Output the (X, Y) coordinate of the center of the cell containing the given text.  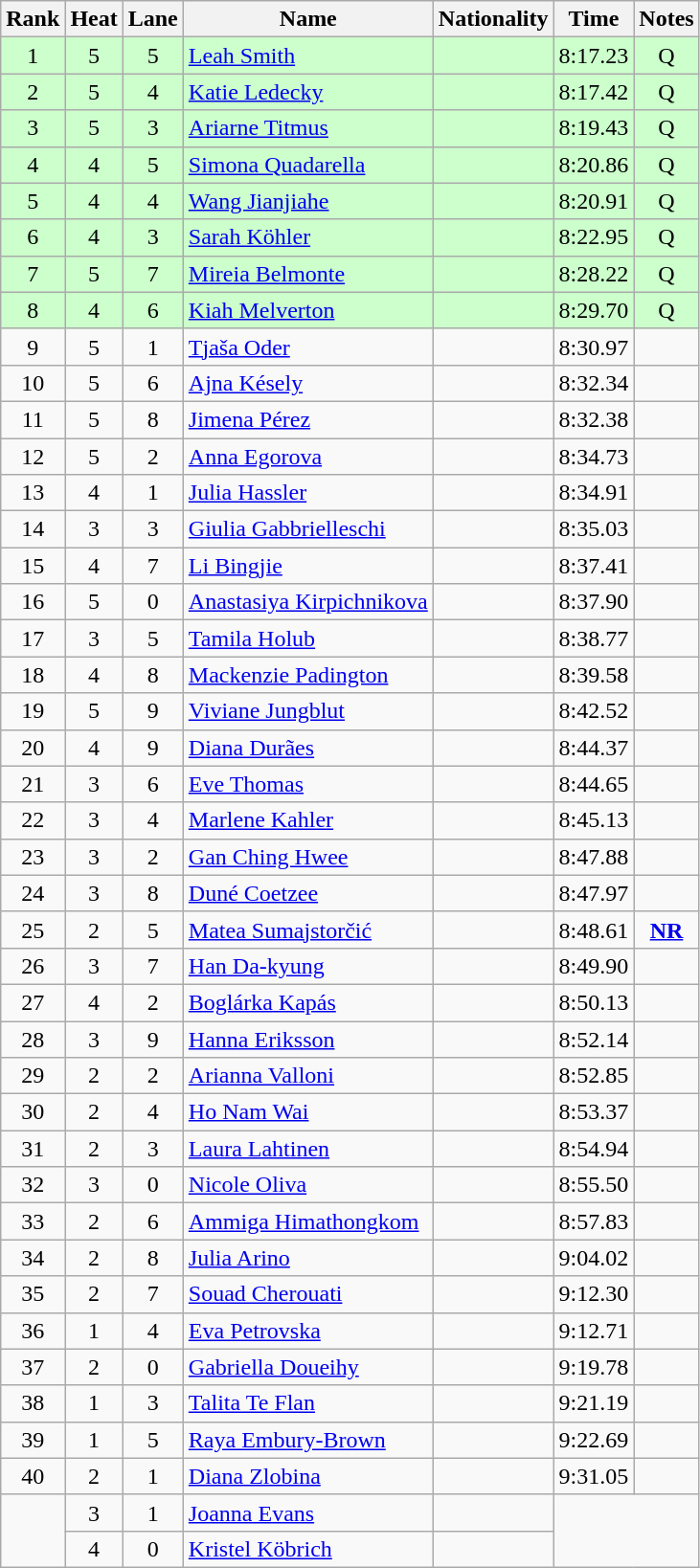
Simona Quadarella (308, 165)
Anastasiya Kirpichnikova (308, 602)
21 (33, 784)
Ammiga Himathongkom (308, 1221)
8:28.22 (594, 274)
Name (308, 19)
8:34.73 (594, 457)
9:04.02 (594, 1258)
8:52.14 (594, 1039)
Kiah Melverton (308, 310)
8:17.42 (594, 92)
38 (33, 1403)
Han Da-kyung (308, 966)
19 (33, 711)
Kristel Köbrich (308, 1549)
Laura Lahtinen (308, 1149)
14 (33, 529)
8:47.88 (594, 857)
Arianna Valloni (308, 1076)
Eva Petrovska (308, 1331)
Ariarne Titmus (308, 128)
28 (33, 1039)
37 (33, 1367)
31 (33, 1149)
8:44.65 (594, 784)
Ho Nam Wai (308, 1112)
Time (594, 19)
8:34.91 (594, 493)
Talita Te Flan (308, 1403)
25 (33, 930)
34 (33, 1258)
36 (33, 1331)
Marlene Kahler (308, 820)
Rank (33, 19)
Gabriella Doueihy (308, 1367)
32 (33, 1185)
Diana Durães (308, 748)
8:52.85 (594, 1076)
17 (33, 638)
20 (33, 748)
8:30.97 (594, 347)
Giulia Gabbrielleschi (308, 529)
8:17.23 (594, 56)
8:22.95 (594, 237)
Li Bingjie (308, 566)
Joanna Evans (308, 1512)
Tjaša Oder (308, 347)
16 (33, 602)
Nationality (493, 19)
18 (33, 675)
23 (33, 857)
26 (33, 966)
8:55.50 (594, 1185)
Mackenzie Padington (308, 675)
15 (33, 566)
Duné Coetzee (308, 893)
8:35.03 (594, 529)
9:12.71 (594, 1331)
Jimena Pérez (308, 419)
Ajna Késely (308, 383)
10 (33, 383)
Heat (94, 19)
Tamila Holub (308, 638)
12 (33, 457)
Raya Embury-Brown (308, 1440)
Wang Jianjiahe (308, 201)
9:12.30 (594, 1294)
29 (33, 1076)
Hanna Eriksson (308, 1039)
33 (33, 1221)
Julia Hassler (308, 493)
13 (33, 493)
NR (666, 930)
Julia Arino (308, 1258)
8:20.91 (594, 201)
35 (33, 1294)
8:49.90 (594, 966)
8:29.70 (594, 310)
40 (33, 1476)
8:19.43 (594, 128)
9:19.78 (594, 1367)
9:21.19 (594, 1403)
30 (33, 1112)
Boglárka Kapás (308, 1002)
Nicole Oliva (308, 1185)
8:38.77 (594, 638)
22 (33, 820)
8:50.13 (594, 1002)
Notes (666, 19)
39 (33, 1440)
Sarah Köhler (308, 237)
Lane (153, 19)
8:42.52 (594, 711)
8:32.34 (594, 383)
Gan Ching Hwee (308, 857)
Mireia Belmonte (308, 274)
Viviane Jungblut (308, 711)
Diana Zlobina (308, 1476)
8:37.41 (594, 566)
8:37.90 (594, 602)
24 (33, 893)
27 (33, 1002)
8:53.37 (594, 1112)
8:45.13 (594, 820)
Anna Egorova (308, 457)
Eve Thomas (308, 784)
11 (33, 419)
Leah Smith (308, 56)
Matea Sumajstorčić (308, 930)
8:54.94 (594, 1149)
Souad Cherouati (308, 1294)
9:22.69 (594, 1440)
8:32.38 (594, 419)
8:44.37 (594, 748)
8:48.61 (594, 930)
8:57.83 (594, 1221)
8:47.97 (594, 893)
8:20.86 (594, 165)
9:31.05 (594, 1476)
8:39.58 (594, 675)
Katie Ledecky (308, 92)
